Locate the cell with the specified text and output its [x, y] center coordinate. 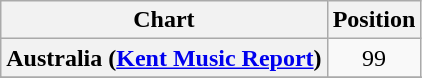
Australia (Kent Music Report) [164, 58]
99 [374, 58]
Chart [164, 20]
Position [374, 20]
